Return [X, Y] of the center of cell containing provided text 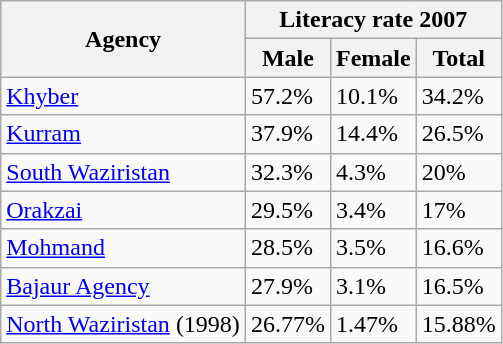
32.3% [288, 172]
26.5% [458, 134]
57.2% [288, 96]
27.9% [288, 286]
37.9% [288, 134]
Male [288, 58]
15.88% [458, 324]
34.2% [458, 96]
16.6% [458, 248]
16.5% [458, 286]
17% [458, 210]
Literacy rate 2007 [373, 20]
26.77% [288, 324]
4.3% [373, 172]
3.1% [373, 286]
Khyber [124, 96]
Mohmand [124, 248]
Total [458, 58]
14.4% [373, 134]
10.1% [373, 96]
North Waziristan (1998) [124, 324]
3.4% [373, 210]
Agency [124, 39]
South Waziristan [124, 172]
28.5% [288, 248]
3.5% [373, 248]
29.5% [288, 210]
Bajaur Agency [124, 286]
Female [373, 58]
20% [458, 172]
1.47% [373, 324]
Kurram [124, 134]
Orakzai [124, 210]
